Return [x, y] of the center of cell containing provided text 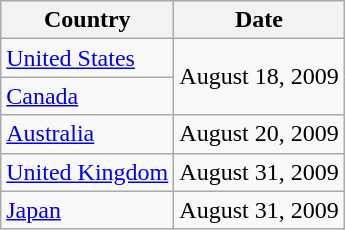
United States [88, 58]
Canada [88, 96]
United Kingdom [88, 172]
Japan [88, 210]
August 20, 2009 [259, 134]
August 18, 2009 [259, 77]
Date [259, 20]
Australia [88, 134]
Country [88, 20]
